Provide the (X, Y) coordinate of the cell's center where the given text is located.  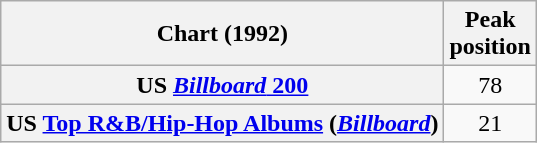
US Top R&B/Hip-Hop Albums (Billboard) (222, 123)
US Billboard 200 (222, 85)
21 (490, 123)
Chart (1992) (222, 34)
78 (490, 85)
Peak position (490, 34)
